Capture the cell that displays the provided text and extract its [X, Y] central coordinate. 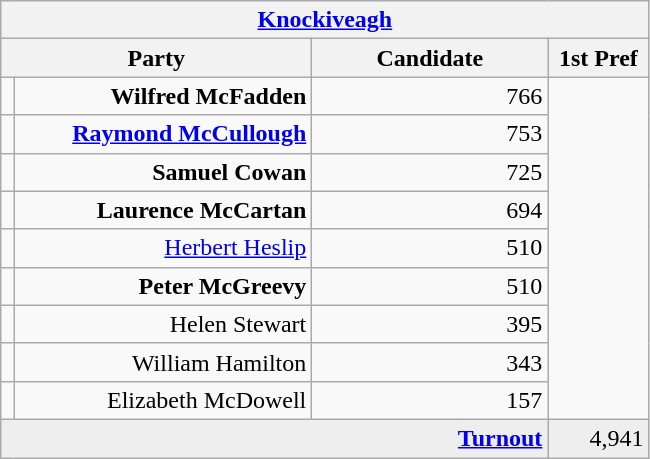
Herbert Heslip [163, 248]
753 [430, 134]
Elizabeth McDowell [163, 400]
725 [430, 172]
157 [430, 400]
Raymond McCullough [163, 134]
Turnout [274, 438]
Candidate [430, 58]
Knockiveagh [325, 20]
Samuel Cowan [163, 172]
343 [430, 362]
1st Pref [598, 58]
395 [430, 324]
Laurence McCartan [163, 210]
4,941 [598, 438]
Party [156, 58]
Peter McGreevy [163, 286]
Wilfred McFadden [163, 96]
694 [430, 210]
William Hamilton [163, 362]
766 [430, 96]
Helen Stewart [163, 324]
